For the text-containing cell, return its midpoint in (x, y) coordinate format. 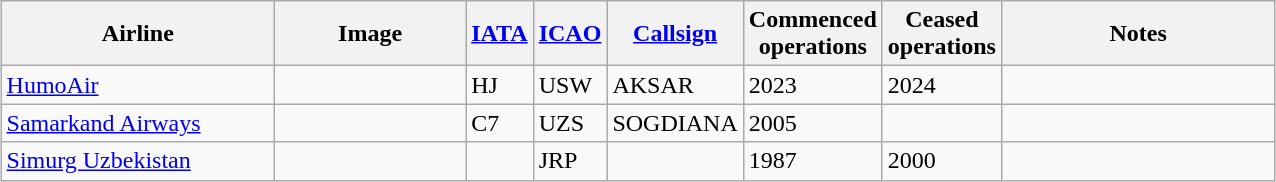
Image (370, 34)
2005 (812, 123)
Callsign (675, 34)
JRP (570, 161)
Samarkand Airways (138, 123)
UZS (570, 123)
1987 (812, 161)
Ceasedoperations (942, 34)
Airline (138, 34)
ICAO (570, 34)
HumoAir (138, 85)
C7 (500, 123)
2024 (942, 85)
Simurg Uzbekistan (138, 161)
AKSAR (675, 85)
Notes (1138, 34)
2023 (812, 85)
SOGDIANA (675, 123)
Commencedoperations (812, 34)
USW (570, 85)
HJ (500, 85)
IATA (500, 34)
2000 (942, 161)
